Provide the (X, Y) coordinate of the cell's center where the given text is located.  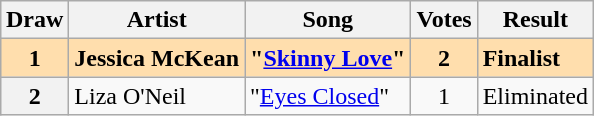
Song (328, 20)
Liza O'Neil (157, 96)
Draw (34, 20)
Finalist (535, 58)
Eliminated (535, 96)
Artist (157, 20)
"Eyes Closed" (328, 96)
Votes (444, 20)
Jessica McKean (157, 58)
"Skinny Love" (328, 58)
Result (535, 20)
